From the cell containing the given text, extract its center point as [x, y] coordinate. 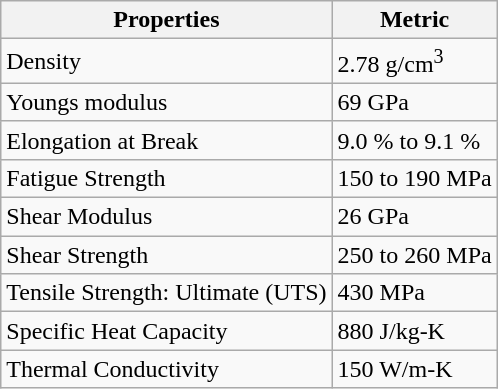
Shear Modulus [166, 217]
Elongation at Break [166, 140]
880 J/kg-K [414, 331]
Metric [414, 20]
Thermal Conductivity [166, 369]
26 GPa [414, 217]
Shear Strength [166, 255]
Fatigue Strength [166, 178]
150 to 190 MPa [414, 178]
Youngs modulus [166, 102]
69 GPa [414, 102]
Density [166, 62]
9.0 % to 9.1 % [414, 140]
Specific Heat Capacity [166, 331]
150 W/m-K [414, 369]
2.78 g/cm3 [414, 62]
250 to 260 MPa [414, 255]
Tensile Strength: Ultimate (UTS) [166, 293]
430 MPa [414, 293]
Properties [166, 20]
